From the cell containing the given text, extract its center point as (x, y) coordinate. 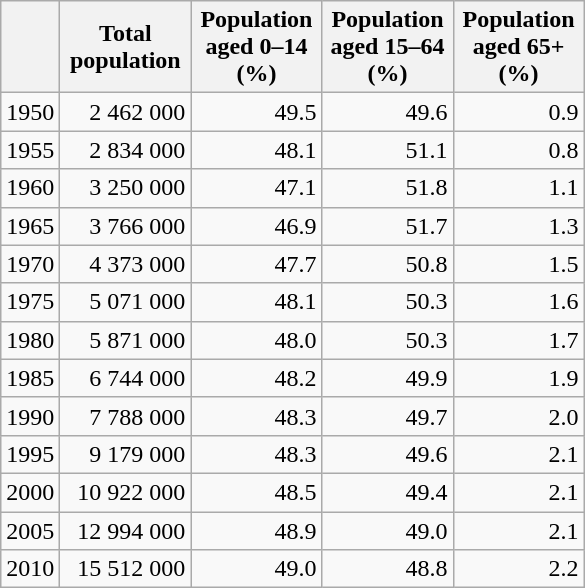
2005 (30, 531)
2.2 (518, 569)
48.2 (256, 378)
1.1 (518, 188)
1985 (30, 378)
2 834 000 (126, 150)
7 788 000 (126, 416)
12 994 000 (126, 531)
51.1 (388, 150)
2010 (30, 569)
2000 (30, 492)
Population aged 15–64 (%) (388, 47)
3 250 000 (126, 188)
1.5 (518, 264)
48.0 (256, 340)
0.8 (518, 150)
48.8 (388, 569)
2 462 000 (126, 112)
48.5 (256, 492)
49.4 (388, 492)
1975 (30, 302)
10 922 000 (126, 492)
46.9 (256, 226)
Total population (126, 47)
3 766 000 (126, 226)
Population aged 65+ (%) (518, 47)
51.8 (388, 188)
1.7 (518, 340)
47.1 (256, 188)
1.9 (518, 378)
1965 (30, 226)
49.5 (256, 112)
4 373 000 (126, 264)
15 512 000 (126, 569)
1970 (30, 264)
47.7 (256, 264)
1990 (30, 416)
1950 (30, 112)
1995 (30, 454)
48.9 (256, 531)
5 871 000 (126, 340)
49.9 (388, 378)
6 744 000 (126, 378)
50.8 (388, 264)
1980 (30, 340)
1.3 (518, 226)
49.7 (388, 416)
5 071 000 (126, 302)
1960 (30, 188)
1.6 (518, 302)
1955 (30, 150)
51.7 (388, 226)
0.9 (518, 112)
Population aged 0–14 (%) (256, 47)
2.0 (518, 416)
9 179 000 (126, 454)
